Output the [x, y] coordinate of the center of the cell containing the given text.  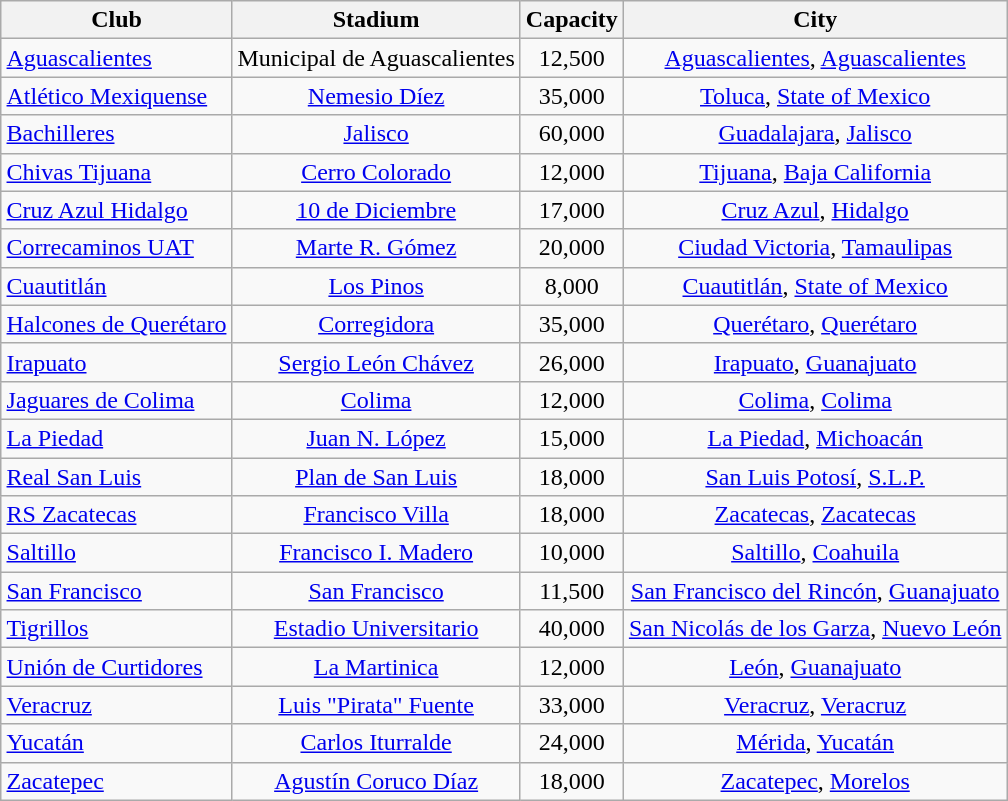
17,000 [572, 210]
Municipal de Aguascalientes [376, 58]
20,000 [572, 248]
Club [116, 20]
Guadalajara, Jalisco [815, 134]
40,000 [572, 629]
26,000 [572, 362]
11,500 [572, 591]
San Nicolás de los Garza, Nuevo León [815, 629]
Cuautitlán, State of Mexico [815, 286]
Veracruz, Veracruz [815, 705]
33,000 [572, 705]
10,000 [572, 553]
Bachilleres [116, 134]
Chivas Tijuana [116, 172]
Corregidora [376, 324]
Jalisco [376, 134]
Capacity [572, 20]
Atlético Mexiquense [116, 96]
Estadio Universitario [376, 629]
8,000 [572, 286]
60,000 [572, 134]
Stadium [376, 20]
Zacatecas, Zacatecas [815, 515]
La Piedad [116, 438]
10 de Diciembre [376, 210]
León, Guanajuato [815, 667]
City [815, 20]
Aguascalientes, Aguascalientes [815, 58]
Irapuato, Guanajuato [815, 362]
Aguascalientes [116, 58]
Cruz Azul, Hidalgo [815, 210]
La Piedad, Michoacán [815, 438]
Irapuato [116, 362]
Cerro Colorado [376, 172]
Zacatepec, Morelos [815, 781]
Plan de San Luis [376, 477]
Yucatán [116, 743]
12,500 [572, 58]
Nemesio Díez [376, 96]
La Martinica [376, 667]
Colima, Colima [815, 400]
Cruz Azul Hidalgo [116, 210]
Ciudad Victoria, Tamaulipas [815, 248]
San Luis Potosí, S.L.P. [815, 477]
Saltillo, Coahuila [815, 553]
15,000 [572, 438]
Los Pinos [376, 286]
Carlos Iturralde [376, 743]
Querétaro, Querétaro [815, 324]
Tijuana, Baja California [815, 172]
Real San Luis [116, 477]
Marte R. Gómez [376, 248]
Saltillo [116, 553]
Mérida, Yucatán [815, 743]
24,000 [572, 743]
Toluca, State of Mexico [815, 96]
San Francisco del Rincón, Guanajuato [815, 591]
Colima [376, 400]
Tigrillos [116, 629]
RS Zacatecas [116, 515]
Jaguares de Colima [116, 400]
Sergio León Chávez [376, 362]
Zacatepec [116, 781]
Correcaminos UAT [116, 248]
Veracruz [116, 705]
Juan N. López [376, 438]
Agustín Coruco Díaz [376, 781]
Francisco Villa [376, 515]
Unión de Curtidores [116, 667]
Francisco I. Madero [376, 553]
Luis "Pirata" Fuente [376, 705]
Halcones de Querétaro [116, 324]
Cuautitlán [116, 286]
